Locate the cell with the specified text and output its [x, y] center coordinate. 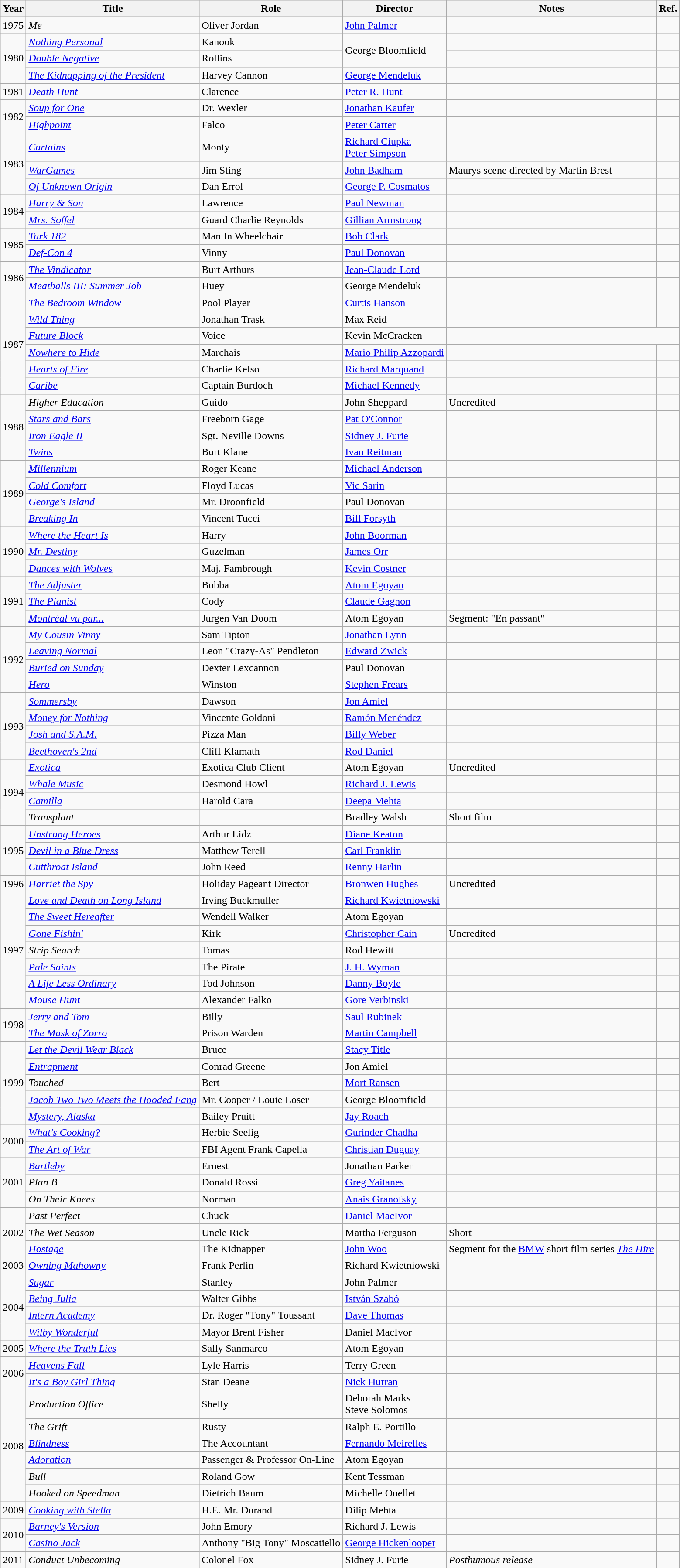
Exotica Club Client [271, 768]
Twins [113, 452]
Bull [113, 1476]
Christopher Cain [395, 933]
Pat O'Connor [395, 419]
Huey [271, 286]
2008 [13, 1445]
Harry [271, 535]
Renny Harlin [395, 867]
2009 [13, 1510]
Cody [271, 601]
Turk 182 [113, 236]
Terry Green [395, 1365]
Dietrich Baum [271, 1493]
Saul Rubinek [395, 1017]
Man In Wheelchair [271, 236]
Stars and Bars [113, 419]
Dr. Roger "Tony" Toussant [271, 1315]
The Mask of Zorro [113, 1033]
Prison Warden [271, 1033]
István Szabó [395, 1299]
Harold Cara [271, 801]
Dr. Wexler [271, 108]
Lawrence [271, 203]
Anais Granofsky [395, 1199]
Beethoven's 2nd [113, 751]
The Kidnapper [271, 1249]
Meatballs III: Summer Job [113, 286]
Mrs. Soffel [113, 219]
Me [113, 25]
Curtains [113, 147]
Richard CiupkaPeter Simpson [395, 147]
1998 [13, 1025]
It's a Boy Girl Thing [113, 1382]
WarGames [113, 170]
1990 [13, 552]
Christian Duguay [395, 1149]
Mr. Droonfield [271, 502]
Dilip Mehta [395, 1510]
1993 [13, 726]
Peter R. Hunt [395, 92]
Falco [271, 125]
Jonathan Trask [271, 319]
Year [13, 9]
Hero [113, 684]
Billy [271, 1017]
Frank Perlin [271, 1265]
Being Julia [113, 1299]
Alexander Falko [271, 1000]
Winston [271, 684]
Leaving Normal [113, 651]
2004 [13, 1307]
Cooking with Stella [113, 1510]
Jonathan Kaufer [395, 108]
Entrapment [113, 1066]
1981 [13, 92]
Bill Forsyth [395, 519]
2000 [13, 1141]
Bruce [271, 1050]
Lyle Harris [271, 1365]
Marchais [271, 352]
Bronwen Hughes [395, 884]
Heavens Fall [113, 1365]
Deepa Mehta [395, 801]
Roger Keane [271, 468]
Maj. Fambrough [271, 568]
Ralph E. Portillo [395, 1427]
1996 [13, 884]
Voice [271, 336]
2010 [13, 1534]
Jacob Two Two Meets the Hooded Fang [113, 1100]
Uncle Rick [271, 1232]
Michael Anderson [395, 468]
Clarence [271, 92]
Tod Johnson [271, 983]
On Their Knees [113, 1199]
Walter Gibbs [271, 1299]
Bob Clark [395, 236]
Burt Arthurs [271, 270]
Martha Ferguson [395, 1232]
Conduct Unbecoming [113, 1559]
Chuck [271, 1216]
Mr. Cooper / Louie Loser [271, 1100]
Fernando Meirelles [395, 1443]
Director [395, 9]
1987 [13, 344]
The Sweet Hereafter [113, 917]
Sommersby [113, 701]
Montréal vu par... [113, 618]
John Badham [395, 170]
Breaking In [113, 519]
Hearts of Fire [113, 369]
1975 [13, 25]
Ref. [668, 9]
Ramón Menéndez [395, 717]
Plan B [113, 1182]
The Art of War [113, 1149]
The Kidnapping of the President [113, 75]
Touched [113, 1083]
1983 [13, 164]
Intern Academy [113, 1315]
J. H. Wyman [395, 967]
James Orr [395, 552]
Barney's Version [113, 1526]
Jim Sting [271, 170]
Cutthroat Island [113, 867]
Carl Franklin [395, 851]
1995 [13, 851]
Whale Music [113, 784]
1985 [13, 245]
Billy Weber [395, 734]
Production Office [113, 1404]
Oliver Jordan [271, 25]
Gurinder Chadha [395, 1133]
Matthew Terell [271, 851]
Diane Keaton [395, 834]
Love and Death on Long Island [113, 900]
The Pianist [113, 601]
1986 [13, 278]
Stanley [271, 1282]
FBI Agent Frank Capella [271, 1149]
What's Cooking? [113, 1133]
Dan Errol [271, 186]
Mr. Destiny [113, 552]
Irving Buckmuller [271, 900]
Rod Hewitt [395, 950]
Leon "Crazy-As" Pendleton [271, 651]
The Vindicator [113, 270]
Segment for the BMW short film series The Hire [552, 1249]
Anthony "Big Tony" Moscatiello [271, 1543]
Jurgen Van Doom [271, 618]
Burt Klane [271, 452]
Of Unknown Origin [113, 186]
Stacy Title [395, 1050]
Sugar [113, 1282]
Donald Rossi [271, 1182]
The Wet Season [113, 1232]
The Grift [113, 1427]
2003 [13, 1265]
Norman [271, 1199]
Guido [271, 402]
The Accountant [271, 1443]
Death Hunt [113, 92]
1997 [13, 950]
Jonathan Lynn [395, 635]
2006 [13, 1373]
Herbie Seelig [271, 1133]
Harriet the Spy [113, 884]
Mario Philip Azzopardi [395, 352]
Michelle Ouellet [395, 1493]
Josh and S.A.M. [113, 734]
Kent Tessman [395, 1476]
Double Negative [113, 58]
Max Reid [395, 319]
Pizza Man [271, 734]
Unstrung Heroes [113, 834]
Camilla [113, 801]
Stephen Frears [395, 684]
Michael Kennedy [395, 386]
1980 [13, 58]
Jay Roach [395, 1116]
George P. Cosmatos [395, 186]
Roland Gow [271, 1476]
Kanook [271, 42]
Vinny [271, 253]
Deborah MarksSteve Solomos [395, 1404]
Casino Jack [113, 1543]
Bailey Pruitt [271, 1116]
H.E. Mr. Durand [271, 1510]
Strip Search [113, 950]
Higher Education [113, 402]
Charlie Kelso [271, 369]
Jonathan Parker [395, 1166]
Wilby Wonderful [113, 1332]
Owning Mahowny [113, 1265]
Colonel Fox [271, 1559]
Let the Devil Wear Black [113, 1050]
John Boorman [395, 535]
Nothing Personal [113, 42]
Curtis Hanson [395, 303]
Hooked on Speedman [113, 1493]
A Life Less Ordinary [113, 983]
Ernest [271, 1166]
Cliff Klamath [271, 751]
Guard Charlie Reynolds [271, 219]
Danny Boyle [395, 983]
Arthur Lidz [271, 834]
Floyd Lucas [271, 485]
Short film [552, 817]
Sally Sanmarco [271, 1349]
Dexter Lexcannon [271, 668]
Sam Tipton [271, 635]
Bradley Walsh [395, 817]
Mouse Hunt [113, 1000]
Monty [271, 147]
Posthumous release [552, 1559]
Edward Zwick [395, 651]
Conrad Greene [271, 1066]
Maurys scene directed by Martin Brest [552, 170]
Vincente Goldoni [271, 717]
Kevin Costner [395, 568]
Pale Saints [113, 967]
Short [552, 1232]
Richard Marquand [395, 369]
Gone Fishin' [113, 933]
Guzelman [271, 552]
Wendell Walker [271, 917]
2002 [13, 1232]
Martin Campbell [395, 1033]
1989 [13, 493]
1984 [13, 211]
George Hickenlooper [395, 1543]
2005 [13, 1349]
Money for Nothing [113, 717]
1988 [13, 427]
Notes [552, 9]
Peter Carter [395, 125]
Nowhere to Hide [113, 352]
John Woo [395, 1249]
Vic Sarin [395, 485]
Kevin McCracken [395, 336]
Mayor Brent Fisher [271, 1332]
Ivan Reitman [395, 452]
Holiday Pageant Director [271, 884]
Cold Comfort [113, 485]
Wild Thing [113, 319]
2001 [13, 1182]
1991 [13, 601]
Paul Newman [395, 203]
Caribe [113, 386]
Harry & Son [113, 203]
Vincent Tucci [271, 519]
Gore Verbinski [395, 1000]
John Reed [271, 867]
Hostage [113, 1249]
Bartleby [113, 1166]
1992 [13, 659]
Devil in a Blue Dress [113, 851]
Transplant [113, 817]
George's Island [113, 502]
Passenger & Professor On-Line [271, 1460]
The Bedroom Window [113, 303]
Freeborn Gage [271, 419]
Future Block [113, 336]
Desmond Howl [271, 784]
Kirk [271, 933]
Greg Yaitanes [395, 1182]
Rod Daniel [395, 751]
Dances with Wolves [113, 568]
1994 [13, 793]
The Adjuster [113, 585]
John Sheppard [395, 402]
Highpoint [113, 125]
Rollins [271, 58]
1999 [13, 1083]
Dave Thomas [395, 1315]
Bubba [271, 585]
Stan Deane [271, 1382]
Iron Eagle II [113, 435]
Where the Truth Lies [113, 1349]
Role [271, 9]
Bert [271, 1083]
Nick Hurran [395, 1382]
Millennium [113, 468]
Segment: "En passant" [552, 618]
Blindness [113, 1443]
Shelly [271, 1404]
Where the Heart Is [113, 535]
1982 [13, 116]
Dawson [271, 701]
Mort Ransen [395, 1083]
Soup for One [113, 108]
Claude Gagnon [395, 601]
Captain Burdoch [271, 386]
John Emory [271, 1526]
The Pirate [271, 967]
Adoration [113, 1460]
Sgt. Neville Downs [271, 435]
Mystery, Alaska [113, 1116]
2011 [13, 1559]
Jean-Claude Lord [395, 270]
My Cousin Vinny [113, 635]
Pool Player [271, 303]
Harvey Cannon [271, 75]
Gillian Armstrong [395, 219]
Jerry and Tom [113, 1017]
Rusty [271, 1427]
Past Perfect [113, 1216]
Exotica [113, 768]
Def-Con 4 [113, 253]
Title [113, 9]
Tomas [271, 950]
Buried on Sunday [113, 668]
